Return (x, y) of the center of cell containing provided text 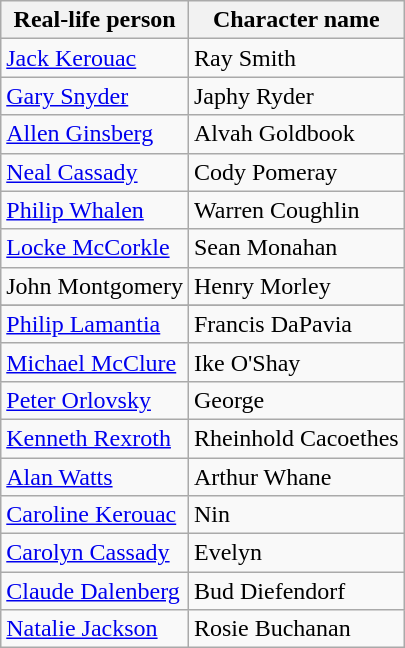
Character name (296, 20)
Evelyn (296, 553)
Carolyn Cassady (95, 553)
Ike O'Shay (296, 362)
Michael McClure (95, 362)
Francis DaPavia (296, 324)
Jack Kerouac (95, 58)
Japhy Ryder (296, 96)
Ray Smith (296, 58)
Claude Dalenberg (95, 591)
Peter Orlovsky (95, 400)
Rosie Buchanan (296, 629)
Natalie Jackson (95, 629)
Real-life person (95, 20)
Henry Morley (296, 286)
Warren Coughlin (296, 210)
Philip Whalen (95, 210)
Alan Watts (95, 477)
John Montgomery (95, 286)
Philip Lamantia (95, 324)
Gary Snyder (95, 96)
Arthur Whane (296, 477)
Neal Cassady (95, 172)
Cody Pomeray (296, 172)
Allen Ginsberg (95, 134)
Bud Diefendorf (296, 591)
Nin (296, 515)
Locke McCorkle (95, 248)
George (296, 400)
Kenneth Rexroth (95, 438)
Sean Monahan (296, 248)
Caroline Kerouac (95, 515)
Rheinhold Cacoethes (296, 438)
Alvah Goldbook (296, 134)
